Output the [x, y] coordinate of the center of the cell containing the given text.  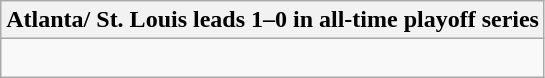
Atlanta/ St. Louis leads 1–0 in all-time playoff series [273, 20]
